Find where the given text appears and provide that cell's center as (X, Y) coordinate. 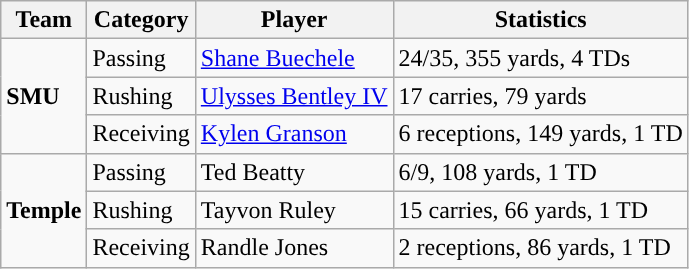
Temple (44, 210)
Kylen Granson (294, 134)
Shane Buechele (294, 58)
6/9, 108 yards, 1 TD (540, 172)
SMU (44, 96)
6 receptions, 149 yards, 1 TD (540, 134)
Ulysses Bentley IV (294, 96)
15 carries, 66 yards, 1 TD (540, 210)
17 carries, 79 yards (540, 96)
Player (294, 20)
Tayvon Ruley (294, 210)
Ted Beatty (294, 172)
Randle Jones (294, 248)
Category (141, 20)
Statistics (540, 20)
24/35, 355 yards, 4 TDs (540, 58)
2 receptions, 86 yards, 1 TD (540, 248)
Team (44, 20)
